Locate the cell with the specified text and output its (X, Y) center coordinate. 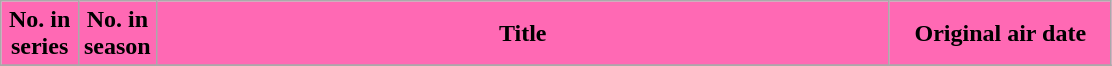
No. inseason (117, 34)
Title (522, 34)
Original air date (1000, 34)
No. inseries (40, 34)
